Return the [x, y] coordinate for the center point of the cell that contains the specified text.  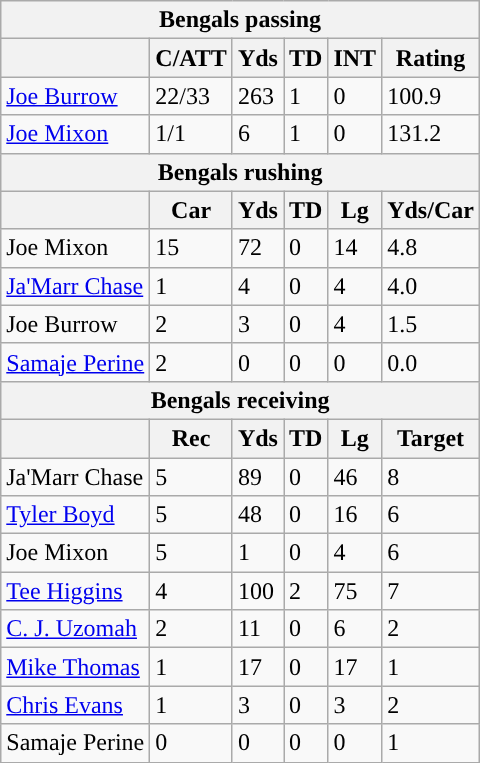
263 [258, 96]
Rating [431, 58]
Bengals rushing [240, 172]
1/1 [192, 134]
Bengals receiving [240, 400]
100.9 [431, 96]
C. J. Uzomah [76, 629]
Target [431, 438]
75 [355, 591]
100 [258, 591]
11 [258, 629]
Mike Thomas [76, 667]
Yds/Car [431, 210]
Rec [192, 438]
C/ATT [192, 58]
0.0 [431, 362]
15 [192, 248]
46 [355, 477]
1.5 [431, 324]
Chris Evans [76, 705]
7 [431, 591]
Bengals passing [240, 20]
131.2 [431, 134]
Car [192, 210]
INT [355, 58]
16 [355, 515]
22/33 [192, 96]
Tee Higgins [76, 591]
8 [431, 477]
4.0 [431, 286]
89 [258, 477]
48 [258, 515]
4.8 [431, 248]
72 [258, 248]
14 [355, 248]
Tyler Boyd [76, 515]
